Return the (X, Y) coordinate for the center point of the cell that contains the specified text.  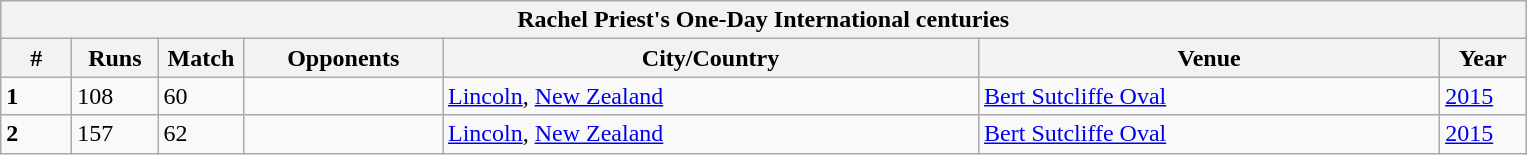
Rachel Priest's One-Day International centuries (764, 20)
Year (1483, 58)
60 (201, 96)
Venue (1210, 58)
1 (36, 96)
157 (115, 134)
City/Country (710, 58)
62 (201, 134)
Runs (115, 58)
2 (36, 134)
# (36, 58)
Match (201, 58)
Opponents (344, 58)
108 (115, 96)
